Capture the cell that displays the provided text and extract its [x, y] central coordinate. 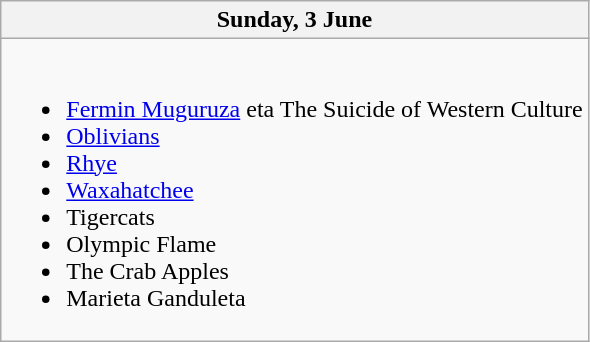
Sunday, 3 June [294, 20]
Fermin Muguruza eta The Suicide of Western CultureObliviansRhyeWaxahatcheeTigercatsOlympic FlameThe Crab ApplesMarieta Ganduleta [294, 190]
